Pinpoint the cell where the given text exists, returning its [X, Y] midpoint coordinate. 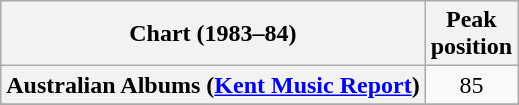
Australian Albums (Kent Music Report) [213, 85]
85 [471, 85]
Chart (1983–84) [213, 34]
Peakposition [471, 34]
